Scan for the cell matching the given text and deliver its (x, y) coordinate at center. 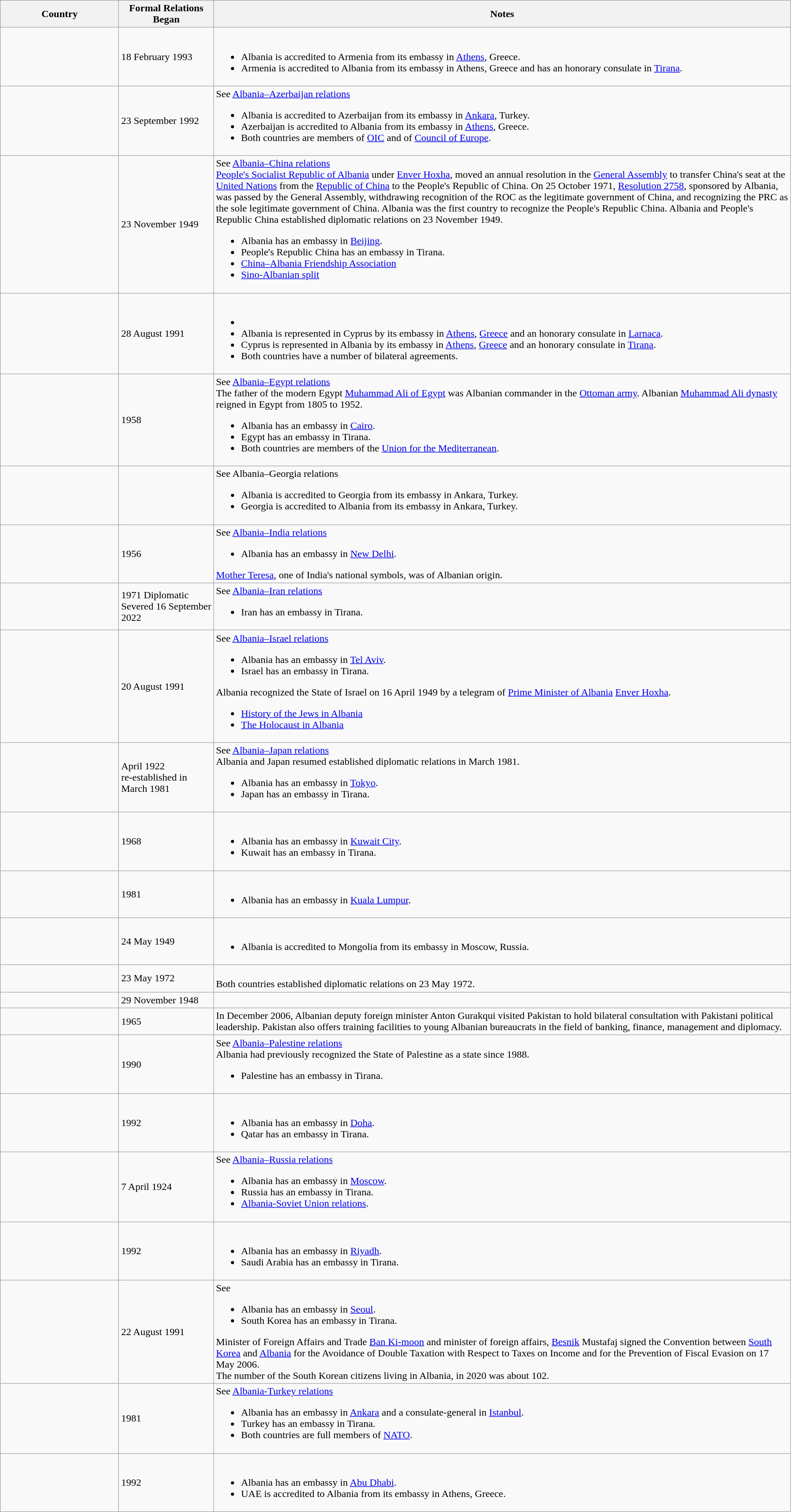
23 September 1992 (166, 121)
29 November 1948 (166, 1000)
Albania has an embassy in Abu Dhabi.UAE is accredited to Albania from its embassy in Athens, Greece. (502, 1482)
See Albania–India relationsAlbania has an embassy in New Delhi.Mother Teresa, one of India's national symbols, was of Albanian origin. (502, 554)
24 May 1949 (166, 941)
7 April 1924 (166, 1187)
1958 (166, 420)
See Albania–Iran relationsIran has an embassy in Tirana. (502, 607)
1968 (166, 841)
See Albania–Palestine relationsAlbania had previously recognized the State of Palestine as a state since 1988.Palestine has an embassy in Tirana. (502, 1064)
April 1922re-established in March 1981 (166, 777)
Albania is accredited to Mongolia from its embassy in Moscow, Russia. (502, 941)
1956 (166, 554)
23 November 1949 (166, 224)
1965 (166, 1021)
28 August 1991 (166, 333)
Country (60, 14)
1971 Diplomatic Severed 16 September 2022 (166, 607)
Albania has an embassy in Kuwait City.Kuwait has an embassy in Tirana. (502, 841)
1990 (166, 1064)
22 August 1991 (166, 1332)
Notes (502, 14)
18 February 1993 (166, 57)
23 May 1972 (166, 979)
See Albania–Russia relationsAlbania has an embassy in Moscow.Russia has an embassy in Tirana.Albania-Soviet Union relations. (502, 1187)
Both countries established diplomatic relations on 23 May 1972. (502, 979)
Albania has an embassy in Riyadh.Saudi Arabia has an embassy in Tirana. (502, 1251)
20 August 1991 (166, 686)
Albania has an embassy in Doha.Qatar has an embassy in Tirana. (502, 1123)
Albania has an embassy in Kuala Lumpur. (502, 894)
Formal Relations Began (166, 14)
